Identify which cell holds the provided text, then report its [x, y] central coordinate. 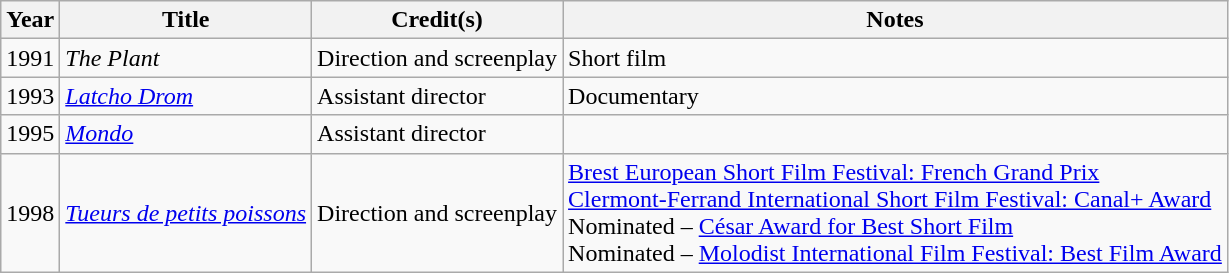
Credit(s) [438, 20]
Short film [896, 58]
1995 [30, 134]
Notes [896, 20]
Year [30, 20]
Mondo [186, 134]
The Plant [186, 58]
1998 [30, 212]
Tueurs de petits poissons [186, 212]
1991 [30, 58]
Latcho Drom [186, 96]
1993 [30, 96]
Documentary [896, 96]
Title [186, 20]
